Search for the cell housing the specified text and yield its (X, Y) center coordinate. 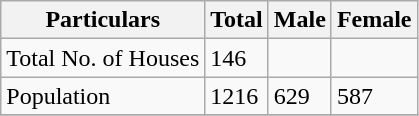
587 (374, 96)
Female (374, 20)
1216 (237, 96)
Particulars (103, 20)
629 (300, 96)
Male (300, 20)
Population (103, 96)
146 (237, 58)
Total (237, 20)
Total No. of Houses (103, 58)
